Locate the cell with the specified text and output its [X, Y] center coordinate. 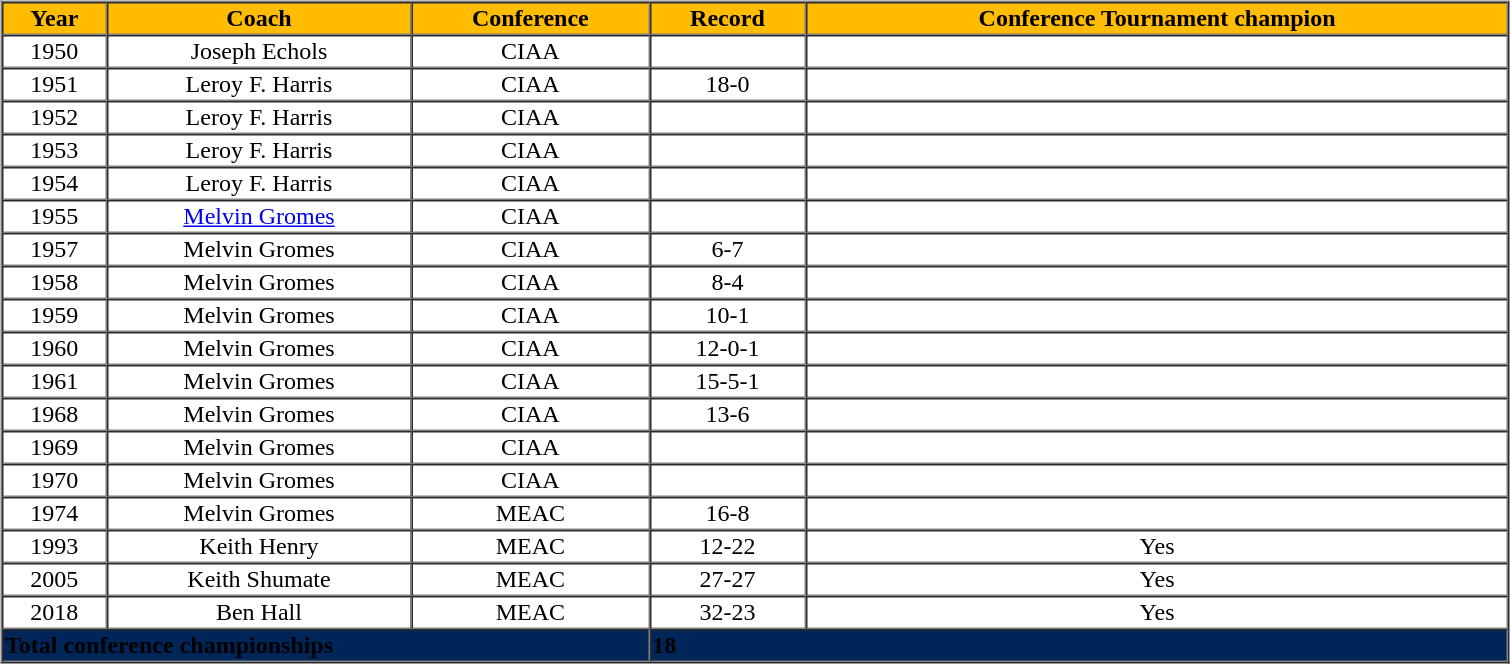
27-27 [727, 580]
1959 [54, 316]
1951 [54, 84]
1957 [54, 250]
1955 [54, 216]
1969 [54, 448]
1953 [54, 150]
2005 [54, 580]
1968 [54, 414]
1958 [54, 282]
1960 [54, 348]
15-5-1 [727, 382]
6-7 [727, 250]
Keith Henry [260, 546]
Conference Tournament champion [1158, 18]
1974 [54, 514]
18-0 [727, 84]
Keith Shumate [260, 580]
Joseph Echols [260, 52]
1952 [54, 118]
10-1 [727, 316]
32-23 [727, 612]
12-0-1 [727, 348]
1993 [54, 546]
1961 [54, 382]
1954 [54, 184]
Record [727, 18]
1950 [54, 52]
13-6 [727, 414]
Conference [530, 18]
1970 [54, 480]
Ben Hall [260, 612]
2018 [54, 612]
12-22 [727, 546]
18 [1078, 646]
Year [54, 18]
16-8 [727, 514]
Coach [260, 18]
Total conference championships [326, 646]
8-4 [727, 282]
